Identify which cell holds the provided text, then report its (X, Y) central coordinate. 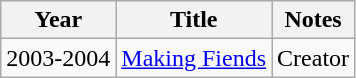
2003-2004 (58, 58)
Notes (314, 20)
Year (58, 20)
Title (194, 20)
Making Fiends (194, 58)
Creator (314, 58)
